For the text-containing cell, return its midpoint in [x, y] coordinate format. 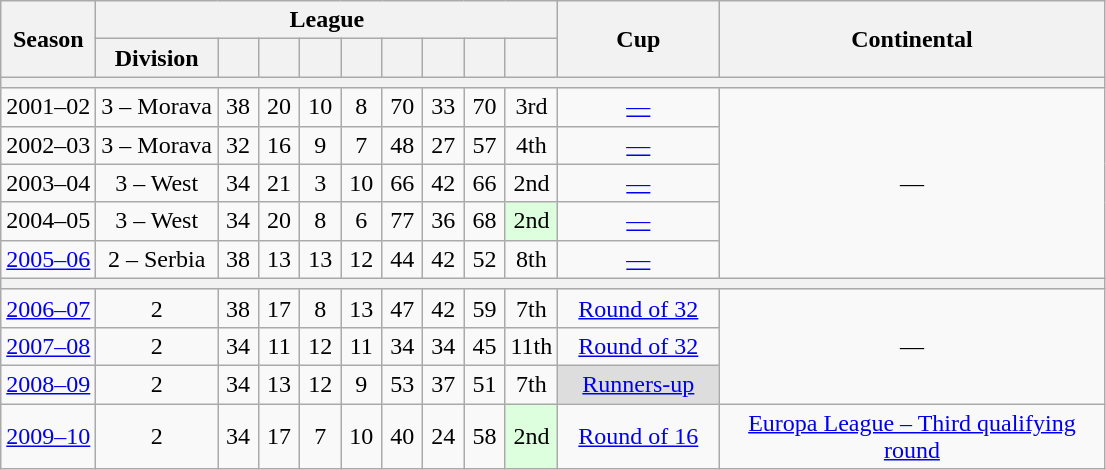
2002–03 [48, 145]
53 [402, 384]
36 [444, 221]
37 [444, 384]
Cup [638, 39]
2003–04 [48, 183]
27 [444, 145]
8th [532, 259]
51 [484, 384]
2 – Serbia [157, 259]
32 [238, 145]
Season [48, 39]
League [327, 20]
57 [484, 145]
58 [484, 436]
24 [444, 436]
4th [532, 145]
47 [402, 308]
11th [532, 346]
Runners-up [638, 384]
2004–05 [48, 221]
Round of 16 [638, 436]
48 [402, 145]
59 [484, 308]
68 [484, 221]
44 [402, 259]
6 [362, 221]
40 [402, 436]
77 [402, 221]
2005–06 [48, 259]
21 [280, 183]
52 [484, 259]
33 [444, 107]
2008–09 [48, 384]
Europa League – Third qualifying round [912, 436]
45 [484, 346]
2009–10 [48, 436]
16 [280, 145]
Continental [912, 39]
3 [320, 183]
Division [157, 58]
3rd [532, 107]
2007–08 [48, 346]
2006–07 [48, 308]
2001–02 [48, 107]
